Locate the cell with the specified text and output its [X, Y] center coordinate. 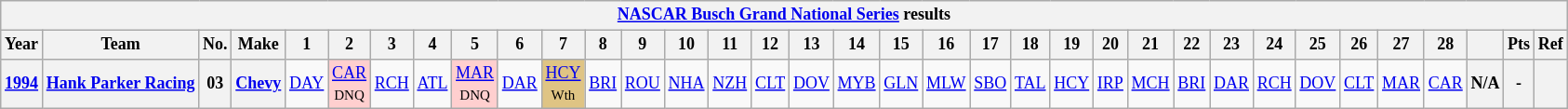
7 [564, 45]
10 [686, 45]
CAR [1445, 84]
25 [1318, 45]
NASCAR Busch Grand National Series results [784, 15]
1 [307, 45]
SBO [990, 84]
Hank Parker Racing [120, 84]
11 [730, 45]
MLW [947, 84]
HCY [1071, 84]
Team [120, 45]
27 [1402, 45]
28 [1445, 45]
9 [644, 45]
Chevy [259, 84]
MCH [1150, 84]
MARDNQ [475, 84]
20 [1110, 45]
MAR [1402, 84]
3 [392, 45]
4 [432, 45]
GLN [901, 84]
Year [22, 45]
14 [857, 45]
8 [603, 45]
NZH [730, 84]
6 [519, 45]
DAY [307, 84]
19 [1071, 45]
12 [770, 45]
ROU [644, 84]
N/A [1485, 84]
26 [1360, 45]
Pts [1520, 45]
22 [1192, 45]
- [1520, 84]
03 [216, 84]
HCYWth [564, 84]
5 [475, 45]
24 [1274, 45]
Ref [1550, 45]
Make [259, 45]
2 [350, 45]
ATL [432, 84]
16 [947, 45]
15 [901, 45]
TAL [1030, 84]
IRP [1110, 84]
CARDNQ [350, 84]
1994 [22, 84]
21 [1150, 45]
MYB [857, 84]
18 [1030, 45]
23 [1231, 45]
NHA [686, 84]
13 [812, 45]
17 [990, 45]
No. [216, 45]
